Return (X, Y) of the center of cell containing provided text 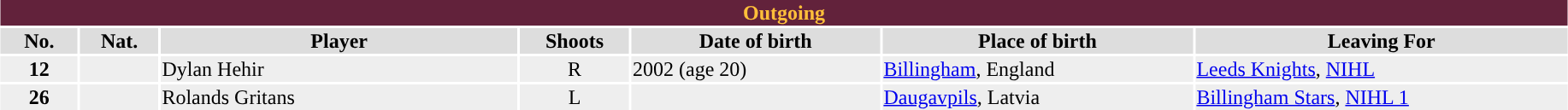
Outgoing (783, 13)
Date of birth (755, 41)
Rolands Gritans (339, 97)
Shoots (575, 41)
Billingham Stars, NIHL 1 (1382, 97)
Place of birth (1038, 41)
Daugavpils, Latvia (1038, 97)
2002 (age 20) (755, 69)
Leeds Knights, NIHL (1382, 69)
Nat. (120, 41)
Billingham, England (1038, 69)
Leaving For (1382, 41)
No. (39, 41)
Player (339, 41)
L (575, 97)
26 (39, 97)
12 (39, 69)
Dylan Hehir (339, 69)
R (575, 69)
